Search for the cell housing the specified text and yield its [x, y] center coordinate. 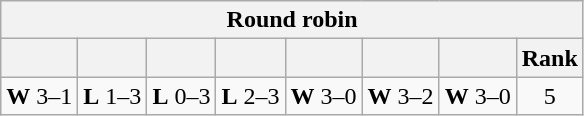
L 1–3 [112, 96]
Rank [550, 58]
W 3–2 [400, 96]
L 0–3 [182, 96]
W 3–1 [40, 96]
5 [550, 96]
Round robin [292, 20]
L 2–3 [250, 96]
